Provide the [x, y] coordinate of the cell's center where the given text is located.  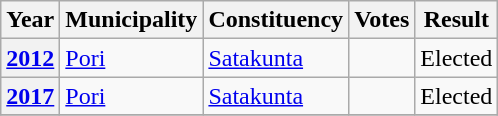
2017 [30, 96]
Votes [382, 20]
Municipality [132, 20]
Year [30, 20]
Result [456, 20]
2012 [30, 58]
Constituency [276, 20]
